Return (x, y) of the center of cell containing provided text 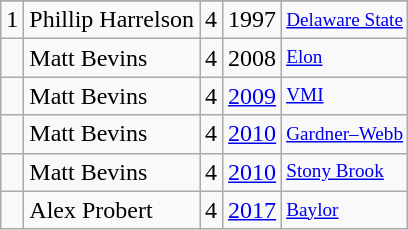
1997 (252, 20)
Stony Brook (345, 172)
Baylor (345, 210)
Delaware State (345, 20)
1 (12, 20)
2017 (252, 210)
Elon (345, 58)
2008 (252, 58)
VMI (345, 96)
Alex Probert (112, 210)
Gardner–Webb (345, 134)
2009 (252, 96)
Phillip Harrelson (112, 20)
